Return [X, Y] of the center of cell containing provided text 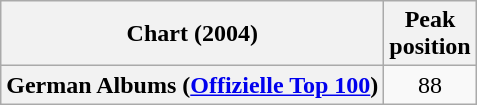
Peakposition [430, 34]
German Albums (Offizielle Top 100) [192, 85]
88 [430, 85]
Chart (2004) [192, 34]
